Return the [x, y] coordinate for the center point of the cell that contains the specified text.  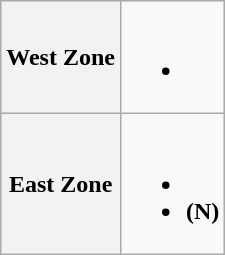
West Zone [61, 58]
(N) [172, 184]
East Zone [61, 184]
